Output the [X, Y] coordinate of the center of the cell containing the given text.  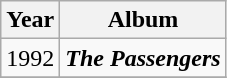
1992 [30, 58]
Year [30, 20]
The Passengers [143, 58]
Album [143, 20]
